Locate the cell with the specified text and output its (X, Y) center coordinate. 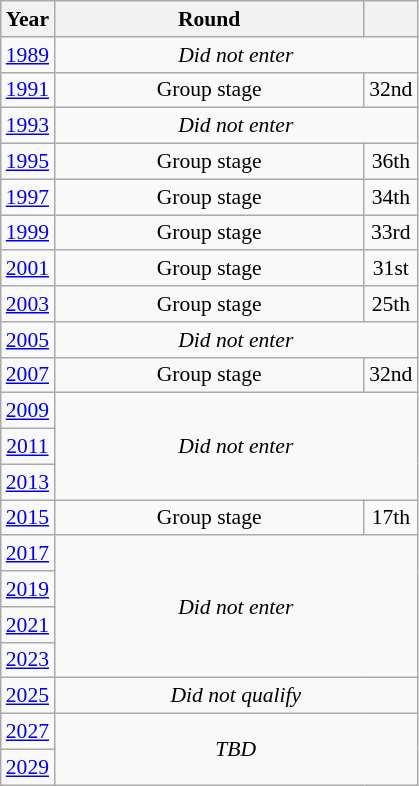
1989 (28, 55)
2009 (28, 411)
2001 (28, 269)
Did not qualify (236, 696)
25th (390, 304)
2007 (28, 375)
1995 (28, 162)
36th (390, 162)
1999 (28, 233)
2015 (28, 518)
31st (390, 269)
2019 (28, 589)
TBD (236, 750)
Round (209, 19)
2023 (28, 660)
2003 (28, 304)
2021 (28, 625)
2011 (28, 447)
1993 (28, 126)
2027 (28, 732)
2013 (28, 482)
2025 (28, 696)
2005 (28, 340)
Year (28, 19)
2017 (28, 554)
33rd (390, 233)
1991 (28, 90)
2029 (28, 767)
17th (390, 518)
1997 (28, 197)
34th (390, 197)
